Extract the [X, Y] coordinate from the center of the cell holding the provided text.  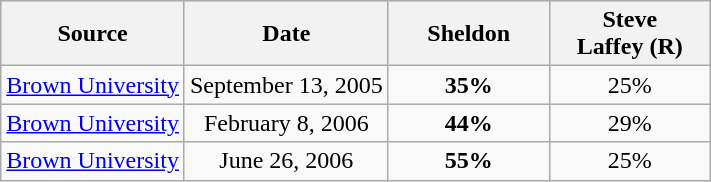
35% [468, 85]
29% [630, 123]
February 8, 2006 [286, 123]
Sheldon [468, 34]
June 26, 2006 [286, 161]
Date [286, 34]
September 13, 2005 [286, 85]
Source [93, 34]
55% [468, 161]
44% [468, 123]
SteveLaffey (R) [630, 34]
